Detect which cell encompasses the target text, then output its [x, y] center coordinate. 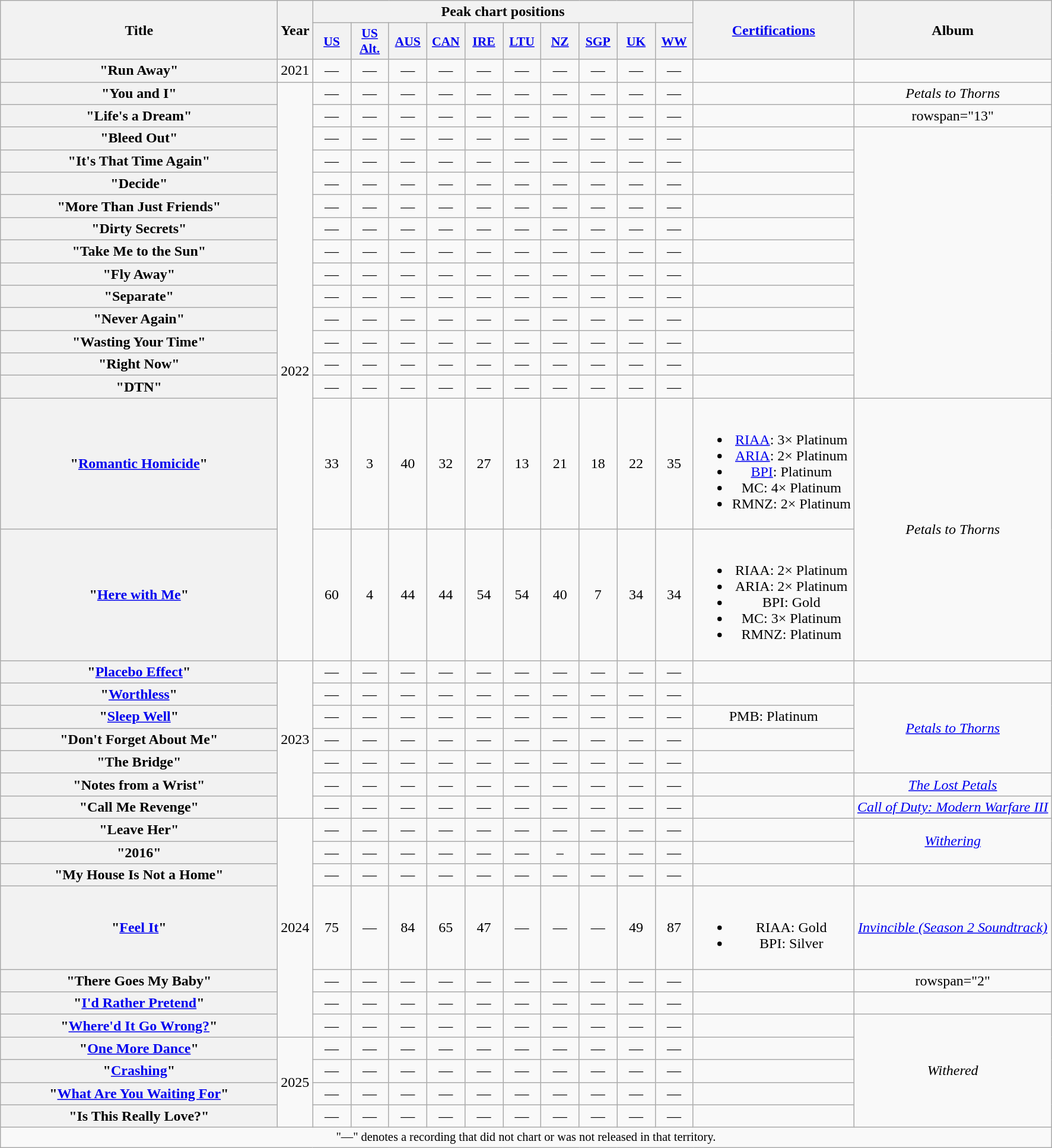
"I'd Rather Pretend" [139, 1003]
"Decide" [139, 183]
rowspan="13" [953, 116]
SGP [598, 42]
The Lost Petals [953, 784]
US [332, 42]
CAN [446, 42]
22 [636, 464]
2024 [295, 927]
"Leave Her" [139, 829]
WW [674, 42]
Album [953, 30]
2023 [295, 739]
"Wasting Your Time" [139, 342]
7 [598, 594]
"It's That Time Again" [139, 161]
"Here with Me" [139, 594]
Withering [953, 841]
27 [484, 464]
4 [370, 594]
NZ [560, 42]
"The Bridge" [139, 762]
"Where'd It Go Wrong?" [139, 1026]
"What Are You Waiting For" [139, 1093]
Invincible (Season 2 Soundtrack) [953, 928]
2021 [295, 71]
"Right Now" [139, 364]
– [560, 853]
18 [598, 464]
Peak chart positions [503, 12]
"Don't Forget About Me" [139, 739]
Year [295, 30]
60 [332, 594]
"Sleep Well" [139, 717]
UK [636, 42]
RIAA: 2× PlatinumARIA: 2× PlatinumBPI: GoldMC: 3× PlatinumRMNZ: Platinum [774, 594]
USAlt. [370, 42]
87 [674, 928]
3 [370, 464]
"Feel It" [139, 928]
"Dirty Secrets" [139, 228]
32 [446, 464]
IRE [484, 42]
35 [674, 464]
"2016" [139, 853]
"Worthless" [139, 694]
33 [332, 464]
Withered [953, 1071]
Title [139, 30]
"Never Again" [139, 319]
"One More Dance" [139, 1048]
RIAA: GoldBPI: Silver [774, 928]
"My House Is Not a Home" [139, 875]
"More Than Just Friends" [139, 206]
"Is This Really Love?" [139, 1116]
"Placebo Effect" [139, 672]
47 [484, 928]
65 [446, 928]
"Call Me Revenge" [139, 807]
2025 [295, 1082]
"Crashing" [139, 1071]
"—" denotes a recording that did not chart or was not released in that territory. [526, 1137]
21 [560, 464]
RIAA: 3× PlatinumARIA: 2× PlatinumBPI: PlatinumMC: 4× PlatinumRMNZ: 2× Platinum [774, 464]
"Separate" [139, 297]
84 [408, 928]
"Fly Away" [139, 274]
"Bleed Out" [139, 138]
PMB: Platinum [774, 717]
LTU [522, 42]
13 [522, 464]
"Romantic Homicide" [139, 464]
2022 [295, 371]
"DTN" [139, 387]
rowspan="2" [953, 981]
"Run Away" [139, 71]
Call of Duty: Modern Warfare III [953, 807]
"Notes from a Wrist" [139, 784]
75 [332, 928]
49 [636, 928]
"There Goes My Baby" [139, 981]
"You and I" [139, 93]
AUS [408, 42]
Certifications [774, 30]
"Take Me to the Sun" [139, 251]
"Life's a Dream" [139, 116]
